For the text-containing cell, return its midpoint in (x, y) coordinate format. 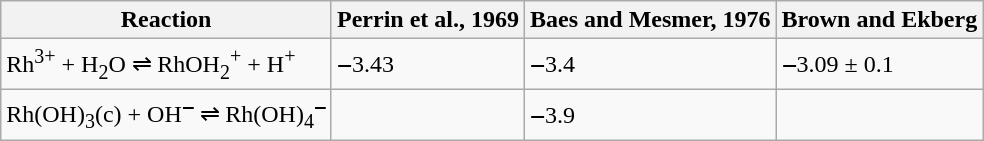
Reaction (166, 20)
‒3.4 (650, 64)
Brown and Ekberg (880, 20)
‒3.43 (428, 64)
Rh3+ + H2O ⇌ RhOH2+ + H+ (166, 64)
Perrin et al., 1969 (428, 20)
Rh(OH)3(c) + OH‒ ⇌ Rh(OH)4‒ (166, 116)
‒3.09 ± 0.1 (880, 64)
Baes and Mesmer, 1976 (650, 20)
‒3.9 (650, 116)
